Identify which cell holds the provided text, then report its [x, y] central coordinate. 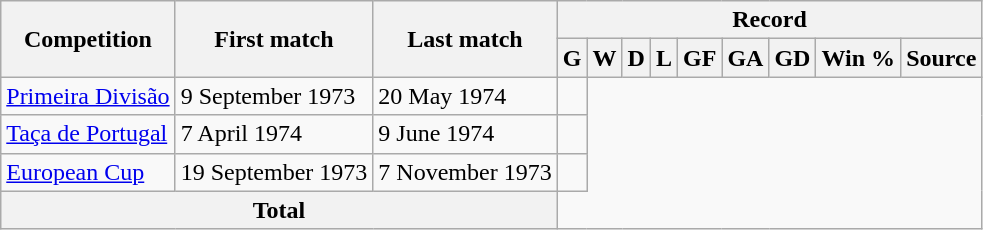
Last match [465, 39]
Source [942, 58]
GA [746, 58]
Taça de Portugal [88, 134]
GD [792, 58]
Competition [88, 39]
First match [274, 39]
9 September 1973 [274, 96]
L [664, 58]
Primeira Divisão [88, 96]
20 May 1974 [465, 96]
D [636, 58]
G [572, 58]
9 June 1974 [465, 134]
European Cup [88, 172]
GF [699, 58]
Total [279, 210]
W [604, 58]
7 November 1973 [465, 172]
7 April 1974 [274, 134]
Win % [858, 58]
19 September 1973 [274, 172]
Record [770, 20]
